Output the (x, y) coordinate of the center of the cell containing the given text.  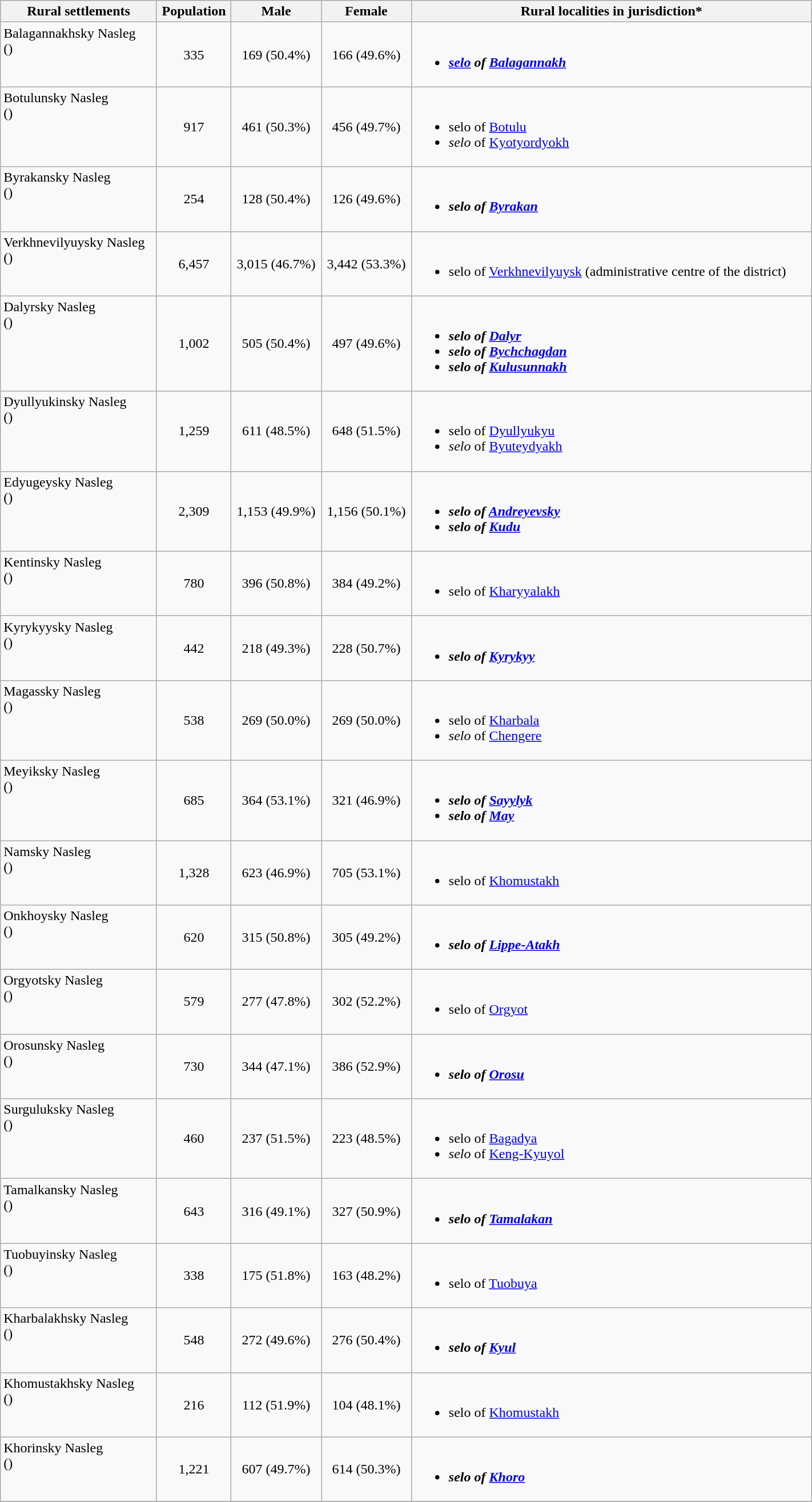
Khomustakhsky Nasleg() (79, 1405)
384 (49.2%) (366, 584)
Dalyrsky Nasleg() (79, 344)
selo of Lippe-Atakh (611, 938)
216 (194, 1405)
Edyugeysky Nasleg() (79, 511)
538 (194, 720)
614 (50.3%) (366, 1469)
611 (48.5%) (276, 431)
1,153 (49.9%) (276, 511)
344 (47.1%) (276, 1067)
166 (49.6%) (366, 55)
456 (49.7%) (366, 127)
780 (194, 584)
Khorinsky Nasleg() (79, 1469)
316 (49.1%) (276, 1211)
Orosunsky Nasleg() (79, 1067)
2,309 (194, 511)
selo of Orosu (611, 1067)
Male (276, 11)
276 (50.4%) (366, 1340)
386 (52.9%) (366, 1067)
Orgyotsky Nasleg() (79, 1002)
6,457 (194, 264)
selo of Sayylykselo of May (611, 800)
selo of Dyullyukyuselo of Byuteydyakh (611, 431)
selo of Kyrykyy (611, 648)
Meyiksky Nasleg() (79, 800)
Namsky Nasleg() (79, 873)
175 (51.8%) (276, 1276)
442 (194, 648)
277 (47.8%) (276, 1002)
selo of Balagannakh (611, 55)
1,328 (194, 873)
126 (49.6%) (366, 199)
1,221 (194, 1469)
396 (50.8%) (276, 584)
Surguluksky Nasleg() (79, 1139)
218 (49.3%) (276, 648)
Female (366, 11)
Rural localities in jurisdiction* (611, 11)
104 (48.1%) (366, 1405)
315 (50.8%) (276, 938)
705 (53.1%) (366, 873)
327 (50.9%) (366, 1211)
Magassky Nasleg() (79, 720)
Dyullyukinsky Nasleg() (79, 431)
3,015 (46.7%) (276, 264)
685 (194, 800)
selo of Kharbalaselo of Chengere (611, 720)
730 (194, 1067)
Byrakansky Nasleg() (79, 199)
579 (194, 1002)
1,156 (50.1%) (366, 511)
Tamalkansky Nasleg() (79, 1211)
254 (194, 199)
1,259 (194, 431)
Kyrykyysky Nasleg() (79, 648)
272 (49.6%) (276, 1340)
497 (49.6%) (366, 344)
461 (50.3%) (276, 127)
237 (51.5%) (276, 1139)
selo of Kyul (611, 1340)
selo of Khoro (611, 1469)
Rural settlements (79, 11)
302 (52.2%) (366, 1002)
643 (194, 1211)
335 (194, 55)
228 (50.7%) (366, 648)
Kentinsky Nasleg() (79, 584)
917 (194, 127)
Tuobuyinsky Nasleg() (79, 1276)
620 (194, 938)
338 (194, 1276)
selo of Orgyot (611, 1002)
selo of Tuobuya (611, 1276)
505 (50.4%) (276, 344)
selo of Dalyrselo of Bychchagdanselo of Kulusunnakh (611, 344)
305 (49.2%) (366, 938)
128 (50.4%) (276, 199)
Population (194, 11)
648 (51.5%) (366, 431)
460 (194, 1139)
selo of Byrakan (611, 199)
364 (53.1%) (276, 800)
selo of Kharyyalakh (611, 584)
selo of Andreyevskyselo of Kudu (611, 511)
607 (49.7%) (276, 1469)
223 (48.5%) (366, 1139)
Botulunsky Nasleg() (79, 127)
selo of Tamalakan (611, 1211)
Verkhnevilyuysky Nasleg() (79, 264)
Balagannakhsky Nasleg() (79, 55)
selo of Botuluselo of Kyotyordyokh (611, 127)
3,442 (53.3%) (366, 264)
1,002 (194, 344)
Onkhoysky Nasleg() (79, 938)
548 (194, 1340)
112 (51.9%) (276, 1405)
selo of Bagadyaselo of Keng-Kyuyol (611, 1139)
169 (50.4%) (276, 55)
Kharbalakhsky Nasleg() (79, 1340)
623 (46.9%) (276, 873)
163 (48.2%) (366, 1276)
321 (46.9%) (366, 800)
selo of Verkhnevilyuysk (administrative centre of the district) (611, 264)
